Determine the [x, y] coordinate at the center of the cell enclosing the given text.  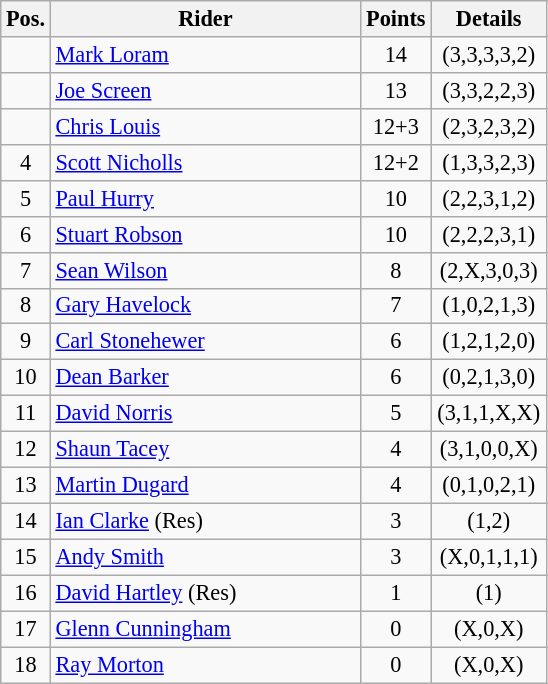
(1,0,2,1,3) [488, 306]
(0,1,0,2,1) [488, 485]
15 [26, 557]
Andy Smith [205, 557]
(2,X,3,0,3) [488, 270]
Chris Louis [205, 126]
Paul Hurry [205, 198]
18 [26, 665]
12 [26, 450]
16 [26, 593]
1 [396, 593]
11 [26, 414]
Sean Wilson [205, 270]
(2,2,2,3,1) [488, 234]
Details [488, 19]
Pos. [26, 19]
David Norris [205, 414]
Shaun Tacey [205, 450]
Joe Screen [205, 90]
Ray Morton [205, 665]
Mark Loram [205, 55]
Carl Stonehewer [205, 342]
(1,3,3,2,3) [488, 162]
(3,3,3,3,2) [488, 55]
Stuart Robson [205, 234]
12+3 [396, 126]
Rider [205, 19]
Points [396, 19]
David Hartley (Res) [205, 593]
17 [26, 629]
Scott Nicholls [205, 162]
Gary Havelock [205, 306]
Dean Barker [205, 378]
(3,1,0,0,X) [488, 450]
9 [26, 342]
(3,1,1,X,X) [488, 414]
Martin Dugard [205, 485]
(0,2,1,3,0) [488, 378]
Ian Clarke (Res) [205, 521]
(1) [488, 593]
(1,2) [488, 521]
12+2 [396, 162]
(2,2,3,1,2) [488, 198]
(3,3,2,2,3) [488, 90]
(X,0,1,1,1) [488, 557]
(2,3,2,3,2) [488, 126]
(1,2,1,2,0) [488, 342]
Glenn Cunningham [205, 629]
